Capture the cell that displays the provided text and extract its (x, y) central coordinate. 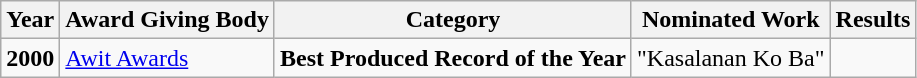
Awit Awards (168, 58)
Category (452, 20)
"Kasalanan Ko Ba" (730, 58)
Award Giving Body (168, 20)
Results (873, 20)
2000 (30, 58)
Year (30, 20)
Nominated Work (730, 20)
Best Produced Record of the Year (452, 58)
